Provide the (X, Y) coordinate of the cell's center where the given text is located.  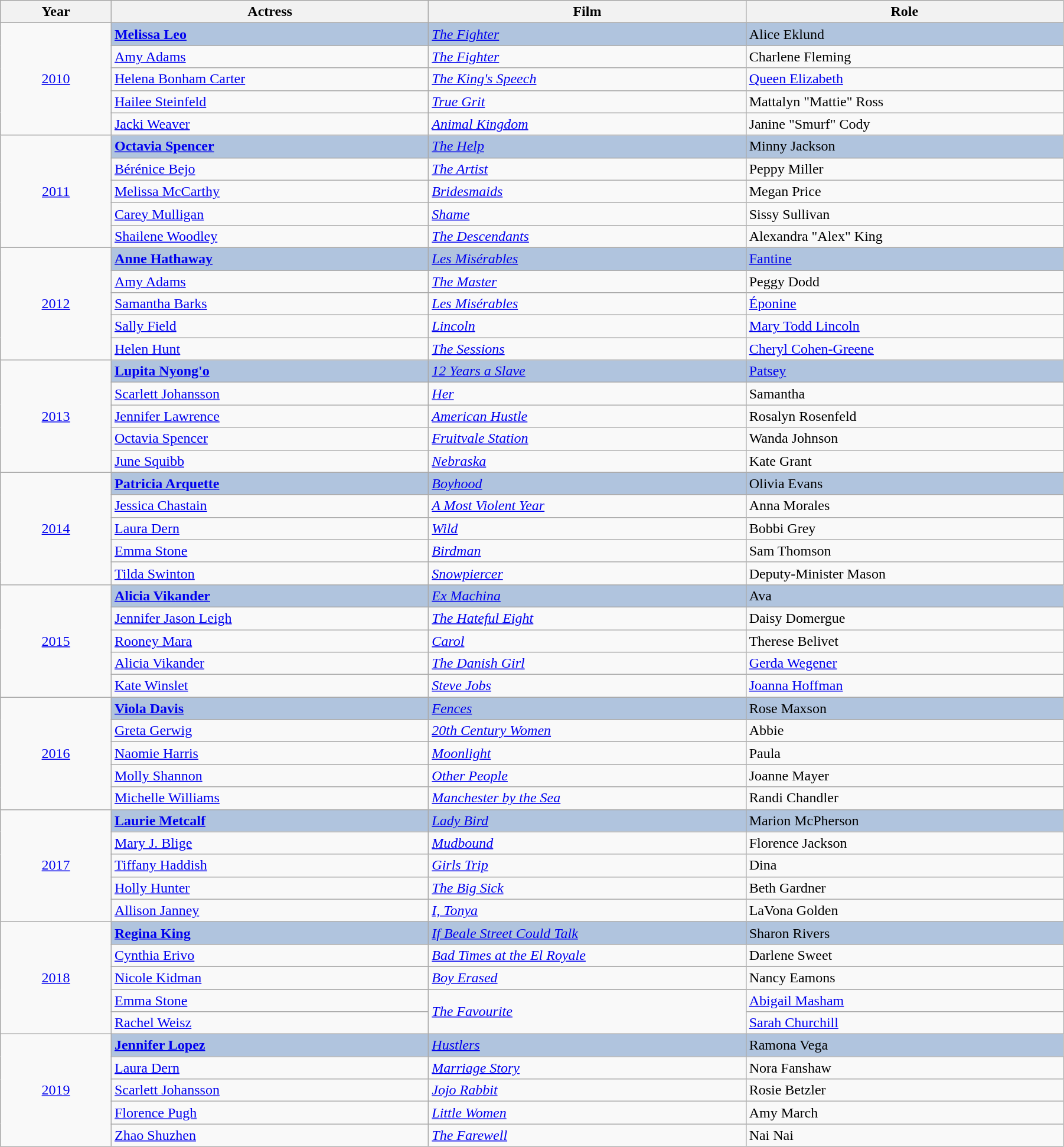
Kate Winslet (269, 686)
Jojo Rabbit (587, 1090)
2015 (56, 641)
Nai Nai (905, 1135)
Ramona Vega (905, 1045)
Nebraska (587, 461)
Hailee Steinfeld (269, 102)
Fruitvale Station (587, 439)
Nora Fanshaw (905, 1068)
Role (905, 12)
Patsey (905, 371)
Janine "Smurf" Cody (905, 124)
Darlene Sweet (905, 955)
Peggy Dodd (905, 282)
Melissa Leo (269, 34)
Jennifer Jason Leigh (269, 618)
Zhao Shuzhen (269, 1135)
Dina (905, 865)
Boyhood (587, 483)
Hustlers (587, 1045)
Fantine (905, 259)
Other People (587, 776)
Film (587, 12)
2017 (56, 865)
Olivia Evans (905, 483)
Lady Bird (587, 821)
Snowpiercer (587, 573)
Amy March (905, 1113)
The King's Speech (587, 79)
2018 (56, 978)
Kate Grant (905, 461)
Patricia Arquette (269, 483)
Joanna Hoffman (905, 686)
2013 (56, 416)
Melissa McCarthy (269, 191)
Abigail Masham (905, 1001)
Alice Eklund (905, 34)
Florence Jackson (905, 843)
Marriage Story (587, 1068)
Rachel Weisz (269, 1023)
Gerda Wegener (905, 664)
Helena Bonham Carter (269, 79)
12 Years a Slave (587, 371)
Bridesmaids (587, 191)
Shailene Woodley (269, 236)
Girls Trip (587, 865)
The Favourite (587, 1012)
Jennifer Lopez (269, 1045)
The Descendants (587, 236)
Birdman (587, 551)
Wild (587, 528)
2011 (56, 191)
Mattalyn "Mattie" Ross (905, 102)
Cheryl Cohen-Greene (905, 349)
Sam Thomson (905, 551)
Daisy Domergue (905, 618)
2012 (56, 303)
Michelle Williams (269, 798)
Bobbi Grey (905, 528)
Shame (587, 214)
Fences (587, 708)
Bérénice Bejo (269, 169)
Abbie (905, 731)
Tilda Swinton (269, 573)
June Squibb (269, 461)
A Most Violent Year (587, 506)
Jennifer Lawrence (269, 416)
Ex Machina (587, 596)
Actress (269, 12)
Minny Jackson (905, 146)
Wanda Johnson (905, 439)
Carol (587, 641)
Rose Maxson (905, 708)
Little Women (587, 1113)
2014 (56, 528)
Lincoln (587, 326)
Samantha Barks (269, 304)
Holly Hunter (269, 888)
The Farewell (587, 1135)
Charlene Fleming (905, 57)
Therese Belivet (905, 641)
Rooney Mara (269, 641)
Samantha (905, 394)
Nicole Kidman (269, 978)
Paula (905, 753)
Nancy Eamons (905, 978)
Helen Hunt (269, 349)
Joanne Mayer (905, 776)
Manchester by the Sea (587, 798)
Florence Pugh (269, 1113)
The Artist (587, 169)
LaVona Golden (905, 910)
Queen Elizabeth (905, 79)
The Sessions (587, 349)
I, Tonya (587, 910)
Tiffany Haddish (269, 865)
Carey Mulligan (269, 214)
Sarah Churchill (905, 1023)
Cynthia Erivo (269, 955)
Jacki Weaver (269, 124)
Mudbound (587, 843)
Rosalyn Rosenfeld (905, 416)
True Grit (587, 102)
Molly Shannon (269, 776)
American Hustle (587, 416)
Allison Janney (269, 910)
The Help (587, 146)
The Big Sick (587, 888)
Year (56, 12)
Steve Jobs (587, 686)
Bad Times at the El Royale (587, 955)
Anna Morales (905, 506)
Randi Chandler (905, 798)
Moonlight (587, 753)
Mary J. Blige (269, 843)
Mary Todd Lincoln (905, 326)
Lupita Nyong'o (269, 371)
Laurie Metcalf (269, 821)
20th Century Women (587, 731)
Her (587, 394)
Greta Gerwig (269, 731)
Sally Field (269, 326)
Boy Erased (587, 978)
Rosie Betzler (905, 1090)
Peppy Miller (905, 169)
Anne Hathaway (269, 259)
Jessica Chastain (269, 506)
Naomie Harris (269, 753)
Beth Gardner (905, 888)
Animal Kingdom (587, 124)
Megan Price (905, 191)
Marion McPherson (905, 821)
Ava (905, 596)
Deputy-Minister Mason (905, 573)
The Danish Girl (587, 664)
2010 (56, 79)
Regina King (269, 933)
Alexandra "Alex" King (905, 236)
Éponine (905, 304)
Sissy Sullivan (905, 214)
The Master (587, 282)
2016 (56, 753)
Viola Davis (269, 708)
2019 (56, 1090)
If Beale Street Could Talk (587, 933)
Sharon Rivers (905, 933)
The Hateful Eight (587, 618)
